From the cell containing the given text, extract its center point as (x, y) coordinate. 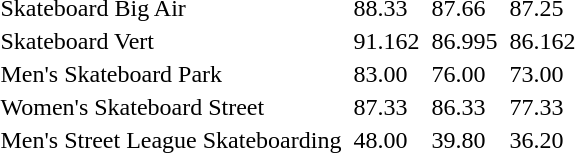
91.162 (386, 41)
86.995 (464, 41)
86.33 (464, 107)
83.00 (386, 74)
76.00 (464, 74)
87.33 (386, 107)
